Capture the cell that displays the provided text and extract its (x, y) central coordinate. 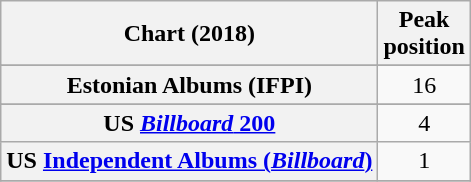
Chart (2018) (190, 34)
16 (424, 85)
1 (424, 161)
US Independent Albums (Billboard) (190, 161)
4 (424, 123)
Peak position (424, 34)
US Billboard 200 (190, 123)
Estonian Albums (IFPI) (190, 85)
